Find where the given text appears and provide that cell's center as (X, Y) coordinate. 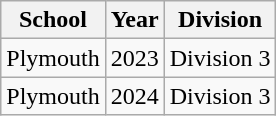
2023 (134, 58)
Division (220, 20)
Year (134, 20)
2024 (134, 96)
School (53, 20)
